Extract the (X, Y) coordinate from the center of the cell holding the provided text.  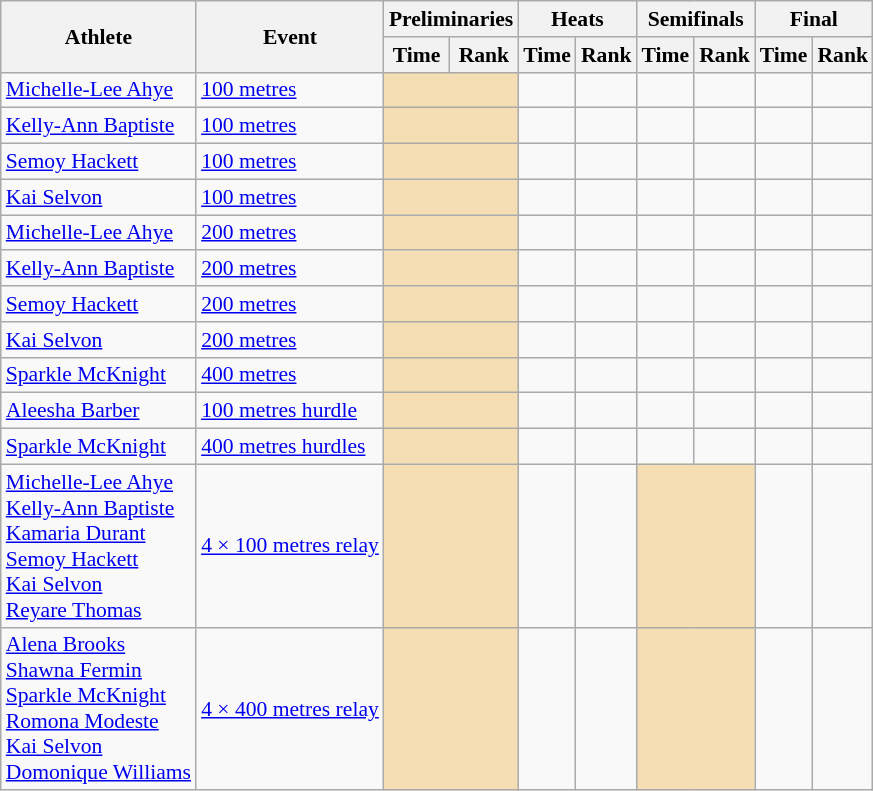
Alena BrooksShawna FerminSparkle McKnightRomona ModesteKai SelvonDomonique Williams (98, 708)
100 metres hurdle (290, 411)
Athlete (98, 36)
4 × 100 metres relay (290, 546)
Preliminaries (451, 19)
4 × 400 metres relay (290, 708)
Semifinals (695, 19)
Final (814, 19)
400 metres hurdles (290, 447)
Michelle-Lee AhyeKelly-Ann BaptisteKamaria DurantSemoy HackettKai SelvonReyare Thomas (98, 546)
Heats (577, 19)
Event (290, 36)
Aleesha Barber (98, 411)
400 metres (290, 375)
